Provide the [x, y] coordinate of the cell's center where the given text is located.  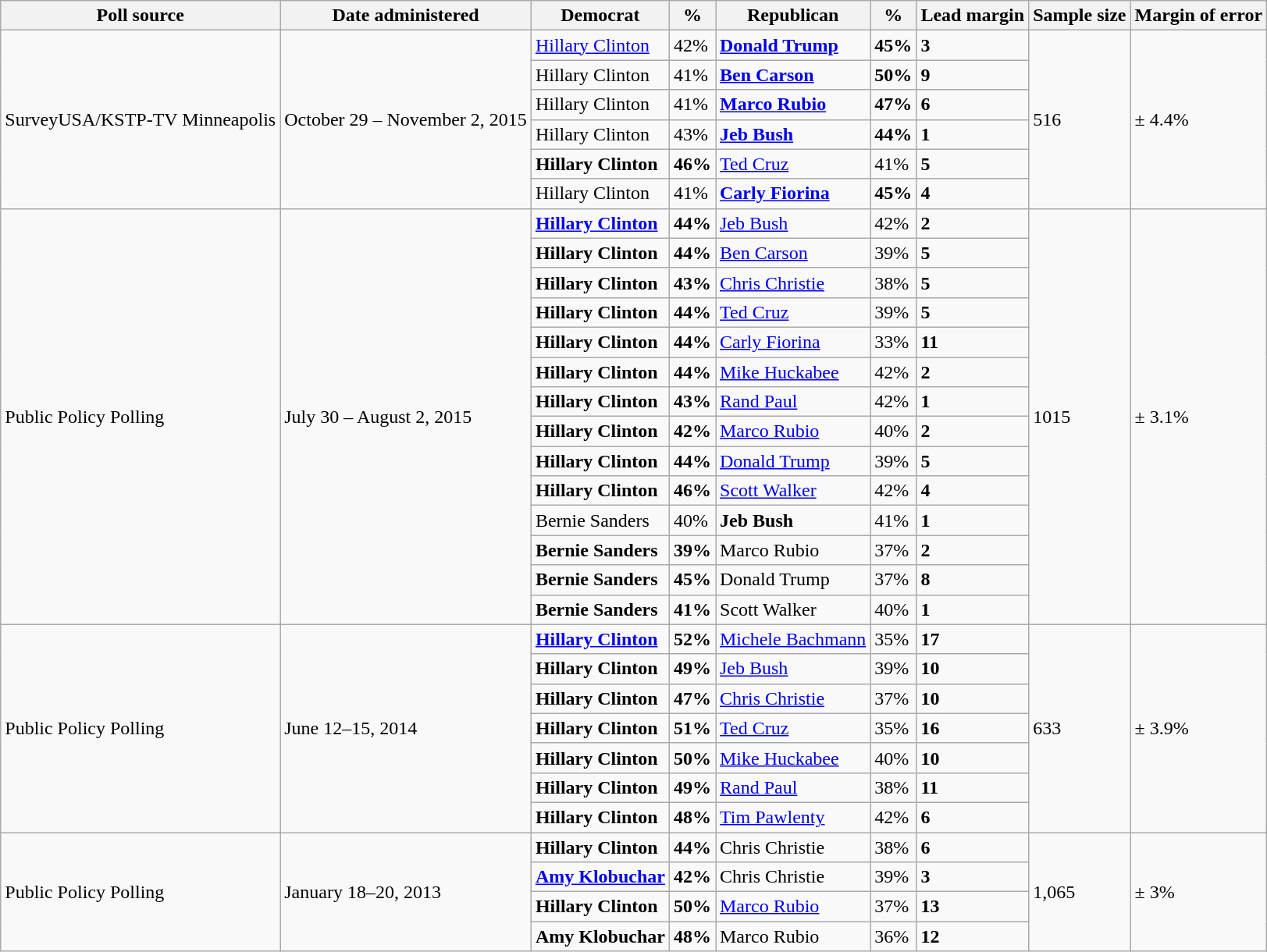
33% [893, 342]
8 [973, 580]
13 [973, 907]
Democrat [600, 16]
36% [893, 936]
Poll source [141, 16]
51% [692, 728]
SurveyUSA/KSTP-TV Minneapolis [141, 119]
July 30 – August 2, 2015 [406, 417]
± 3% [1199, 891]
1,065 [1080, 891]
January 18–20, 2013 [406, 891]
Sample size [1080, 16]
Tim Pawlenty [792, 817]
16 [973, 728]
1015 [1080, 417]
Republican [792, 16]
± 3.1% [1199, 417]
12 [973, 936]
± 4.4% [1199, 119]
Lead margin [973, 16]
52% [692, 639]
Michele Bachmann [792, 639]
October 29 – November 2, 2015 [406, 119]
Date administered [406, 16]
516 [1080, 119]
June 12–15, 2014 [406, 728]
633 [1080, 728]
17 [973, 639]
Margin of error [1199, 16]
± 3.9% [1199, 728]
9 [973, 75]
